Search for the cell housing the specified text and yield its (X, Y) center coordinate. 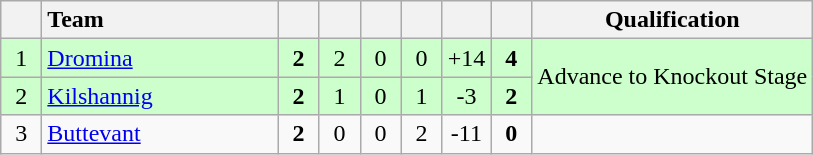
Kilshannig (160, 96)
+14 (466, 58)
-3 (466, 96)
3 (22, 134)
-11 (466, 134)
Team (160, 20)
Advance to Knockout Stage (672, 77)
Dromina (160, 58)
4 (512, 58)
Buttevant (160, 134)
Qualification (672, 20)
